Return the [X, Y] coordinate for the center point of the cell that contains the specified text.  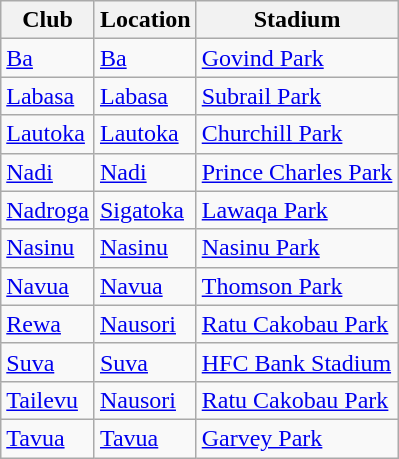
Govind Park [297, 58]
Nasinu Park [297, 248]
Rewa [48, 324]
Prince Charles Park [297, 172]
Sigatoka [145, 210]
Club [48, 20]
Churchill Park [297, 134]
HFC Bank Stadium [297, 362]
Subrail Park [297, 96]
Nadroga [48, 210]
Stadium [297, 20]
Lawaqa Park [297, 210]
Tailevu [48, 400]
Garvey Park [297, 438]
Thomson Park [297, 286]
Location [145, 20]
